Scan for the cell matching the given text and deliver its (X, Y) coordinate at center. 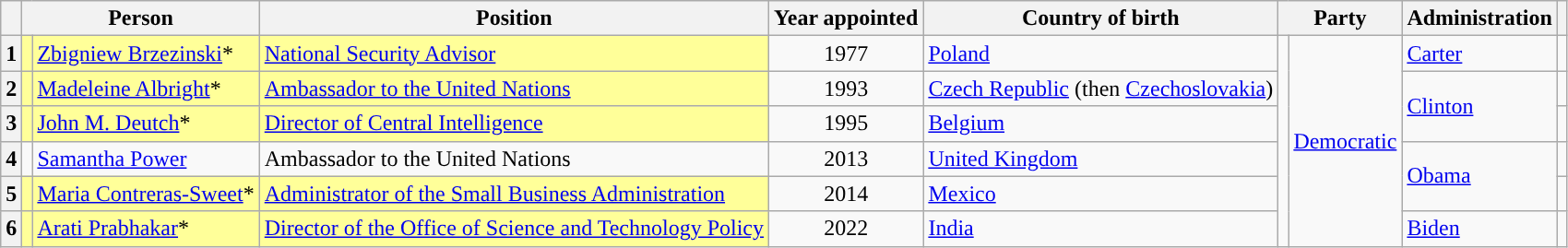
Democratic (1345, 141)
Belgium (1101, 124)
2014 (847, 194)
Arati Prabhakar* (146, 229)
Clinton (1479, 106)
Person (140, 18)
John M. Deutch* (146, 124)
Carter (1479, 53)
Mexico (1101, 194)
India (1101, 229)
Samantha Power (146, 159)
Year appointed (847, 18)
Obama (1479, 176)
National Security Advisor (514, 53)
Maria Contreras-Sweet* (146, 194)
United Kingdom (1101, 159)
Biden (1479, 229)
Poland (1101, 53)
Madeleine Albright* (146, 89)
2022 (847, 229)
1977 (847, 53)
1995 (847, 124)
Administration (1479, 18)
Director of the Office of Science and Technology Policy (514, 229)
1 (11, 53)
Country of birth (1101, 18)
4 (11, 159)
Position (514, 18)
1993 (847, 89)
Czech Republic (then Czechoslovakia) (1101, 89)
3 (11, 124)
Director of Central Intelligence (514, 124)
Party (1340, 18)
2013 (847, 159)
Administrator of the Small Business Administration (514, 194)
6 (11, 229)
Zbigniew Brzezinski* (146, 53)
2 (11, 89)
5 (11, 194)
